Identify which cell holds the provided text, then report its (x, y) central coordinate. 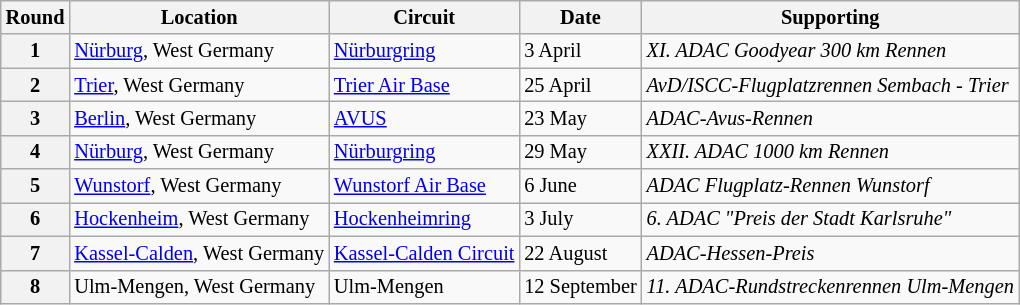
Berlin, West Germany (199, 118)
6 (36, 219)
Ulm-Mengen (424, 287)
ADAC-Avus-Rennen (830, 118)
3 (36, 118)
3 April (580, 51)
Date (580, 17)
23 May (580, 118)
Kassel-Calden Circuit (424, 253)
6 June (580, 186)
ADAC-Hessen-Preis (830, 253)
6. ADAC "Preis der Stadt Karlsruhe" (830, 219)
Trier Air Base (424, 85)
7 (36, 253)
XXII. ADAC 1000 km Rennen (830, 152)
2 (36, 85)
Circuit (424, 17)
AVUS (424, 118)
Ulm-Mengen, West Germany (199, 287)
Round (36, 17)
1 (36, 51)
Supporting (830, 17)
25 April (580, 85)
Trier, West Germany (199, 85)
8 (36, 287)
5 (36, 186)
11. ADAC-Rundstreckenrennen Ulm-Mengen (830, 287)
Wunstorf, West Germany (199, 186)
4 (36, 152)
29 May (580, 152)
ADAC Flugplatz-Rennen Wunstorf (830, 186)
22 August (580, 253)
12 September (580, 287)
Kassel-Calden, West Germany (199, 253)
XI. ADAC Goodyear 300 km Rennen (830, 51)
AvD/ISCC-Flugplatzrennen Sembach - Trier (830, 85)
Location (199, 17)
3 July (580, 219)
Hockenheim, West Germany (199, 219)
Wunstorf Air Base (424, 186)
Hockenheimring (424, 219)
